Output the (x, y) coordinate of the center of the cell containing the given text.  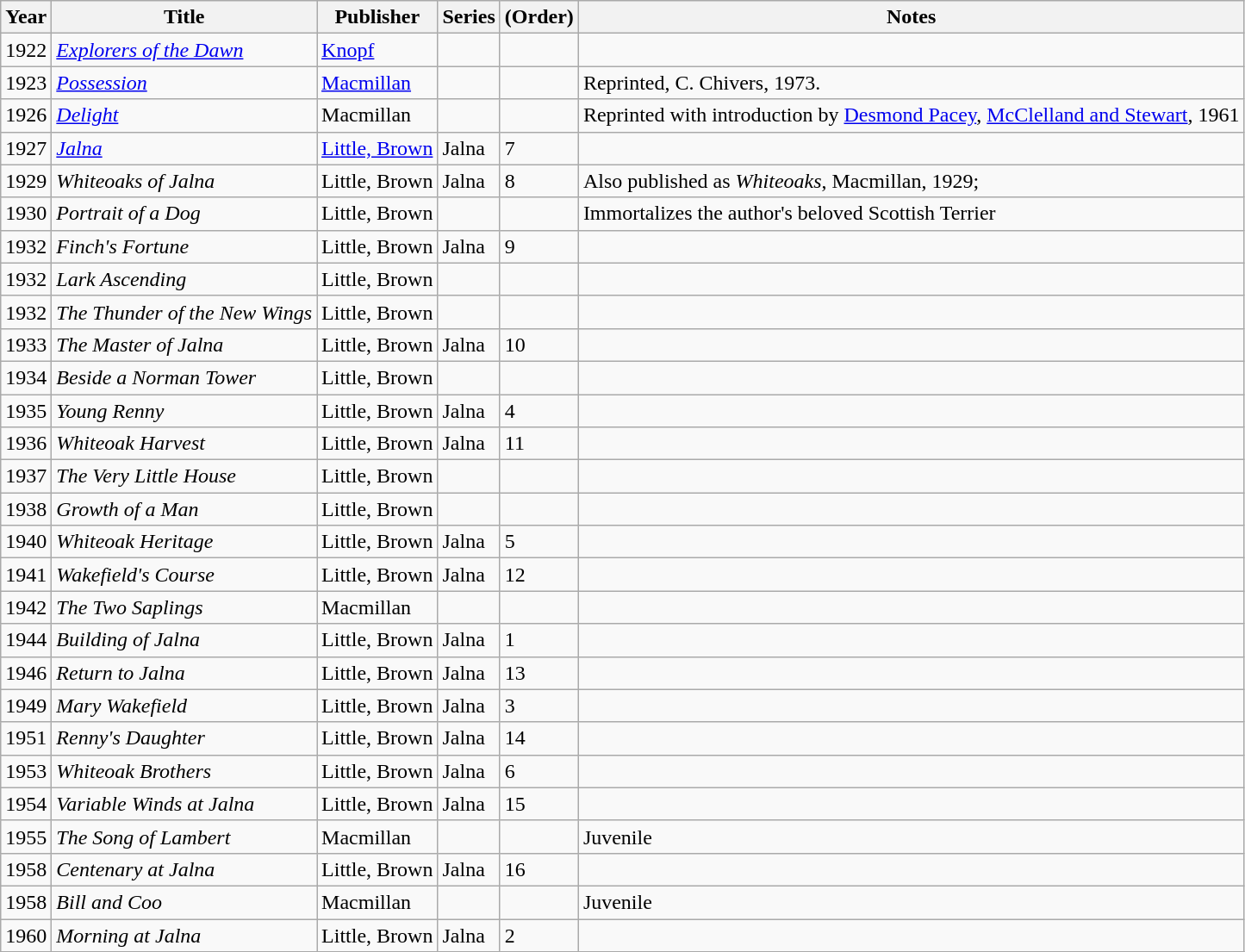
Whiteoak Brothers (184, 771)
11 (539, 444)
Series (469, 17)
1946 (26, 673)
1944 (26, 640)
6 (539, 771)
1941 (26, 575)
Finch's Fortune (184, 246)
Mary Wakefield (184, 706)
Renny's Daughter (184, 738)
Wakefield's Course (184, 575)
1953 (26, 771)
Young Renny (184, 411)
Reprinted, C. Chivers, 1973. (912, 83)
15 (539, 804)
Reprinted with introduction by Desmond Pacey, McClelland and Stewart, 1961 (912, 115)
1960 (26, 935)
(Order) (539, 17)
Whiteoak Heritage (184, 542)
4 (539, 411)
Possession (184, 83)
1951 (26, 738)
The Thunder of the New Wings (184, 312)
Lark Ascending (184, 279)
Morning at Jalna (184, 935)
Notes (912, 17)
16 (539, 869)
Year (26, 17)
1938 (26, 509)
1933 (26, 345)
1923 (26, 83)
5 (539, 542)
Publisher (377, 17)
Explorers of the Dawn (184, 50)
Title (184, 17)
1927 (26, 148)
The Song of Lambert (184, 837)
1942 (26, 607)
Whiteoak Harvest (184, 444)
Beside a Norman Tower (184, 377)
10 (539, 345)
Return to Jalna (184, 673)
Bill and Coo (184, 902)
1934 (26, 377)
1935 (26, 411)
1937 (26, 476)
1922 (26, 50)
Knopf (377, 50)
Variable Winds at Jalna (184, 804)
Portrait of a Dog (184, 214)
1940 (26, 542)
7 (539, 148)
Immortalizes the author's beloved Scottish Terrier (912, 214)
3 (539, 706)
The Very Little House (184, 476)
1926 (26, 115)
The Two Saplings (184, 607)
12 (539, 575)
8 (539, 181)
The Master of Jalna (184, 345)
9 (539, 246)
2 (539, 935)
Centenary at Jalna (184, 869)
1929 (26, 181)
13 (539, 673)
1 (539, 640)
1930 (26, 214)
Also published as Whiteoaks, Macmillan, 1929; (912, 181)
14 (539, 738)
Building of Jalna (184, 640)
1955 (26, 837)
1936 (26, 444)
Growth of a Man (184, 509)
1954 (26, 804)
1949 (26, 706)
Delight (184, 115)
Whiteoaks of Jalna (184, 181)
